From the cell containing the given text, extract its center point as (x, y) coordinate. 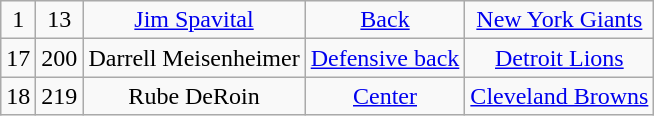
Detroit Lions (560, 58)
17 (18, 58)
219 (60, 96)
New York Giants (560, 20)
18 (18, 96)
Cleveland Browns (560, 96)
1 (18, 20)
13 (60, 20)
Back (385, 20)
Center (385, 96)
Jim Spavital (194, 20)
200 (60, 58)
Darrell Meisenheimer (194, 58)
Defensive back (385, 58)
Rube DeRoin (194, 96)
